Locate the cell with the specified text and output its (x, y) center coordinate. 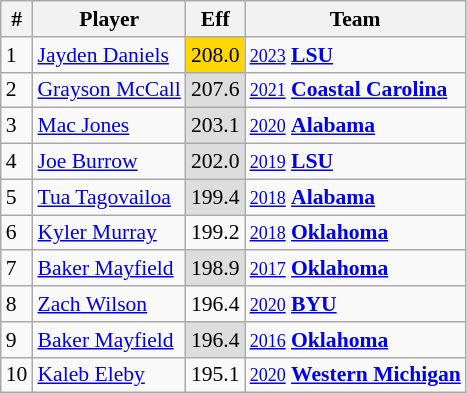
8 (17, 304)
Team (356, 19)
Kaleb Eleby (108, 375)
9 (17, 340)
203.1 (216, 126)
2019 LSU (356, 162)
5 (17, 197)
199.4 (216, 197)
Tua Tagovailoa (108, 197)
# (17, 19)
Joe Burrow (108, 162)
4 (17, 162)
2020 Western Michigan (356, 375)
2021 Coastal Carolina (356, 90)
Grayson McCall (108, 90)
3 (17, 126)
Jayden Daniels (108, 55)
Mac Jones (108, 126)
199.2 (216, 233)
10 (17, 375)
198.9 (216, 269)
207.6 (216, 90)
6 (17, 233)
2 (17, 90)
2017 Oklahoma (356, 269)
195.1 (216, 375)
Player (108, 19)
1 (17, 55)
7 (17, 269)
Kyler Murray (108, 233)
2020 Alabama (356, 126)
Zach Wilson (108, 304)
2018 Oklahoma (356, 233)
2020 BYU (356, 304)
208.0 (216, 55)
Eff (216, 19)
202.0 (216, 162)
2023 LSU (356, 55)
2016 Oklahoma (356, 340)
2018 Alabama (356, 197)
